Identify which cell holds the provided text, then report its (x, y) central coordinate. 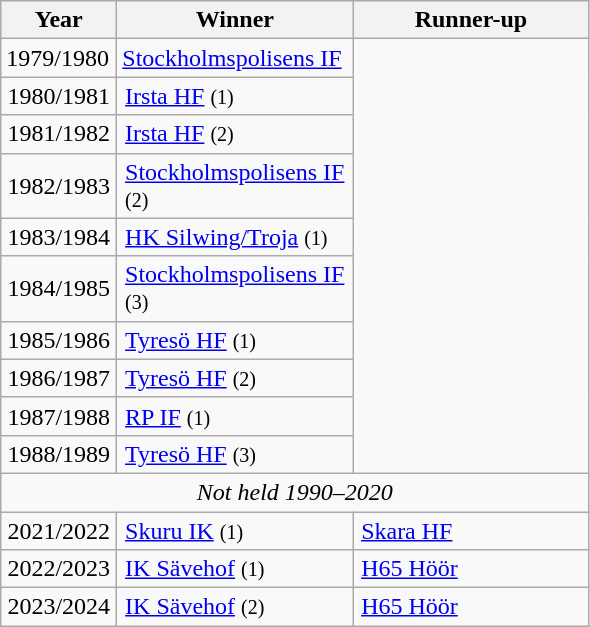
Not held 1990–2020 (295, 492)
IK Sävehof (1) (235, 569)
RP IF (1) (235, 416)
2022/2023 (59, 569)
Skuru IK (1) (235, 531)
1988/1989 (59, 454)
Tyresö HF (1) (235, 340)
Irsta HF (1) (235, 96)
Irsta HF (2) (235, 134)
2021/2022 (59, 531)
Runner-up (471, 20)
Year (59, 20)
Skara HF (471, 531)
Stockholmspolisens IF (3) (235, 288)
1984/1985 (59, 288)
HK Silwing/Troja (1) (235, 237)
1982/1983 (59, 186)
IK Sävehof (2) (235, 607)
Tyresö HF (3) (235, 454)
Tyresö HF (2) (235, 378)
Winner (235, 20)
1979/1980 (59, 58)
1981/1982 (59, 134)
2023/2024 (59, 607)
1986/1987 (59, 378)
1987/1988 (59, 416)
1985/1986 (59, 340)
1983/1984 (59, 237)
Stockholmspolisens IF (2) (235, 186)
1980/1981 (59, 96)
Stockholmspolisens IF (235, 58)
